Identify which cell holds the provided text, then report its [X, Y] central coordinate. 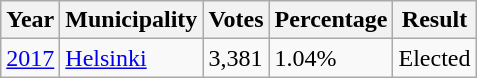
Year [30, 20]
Elected [434, 58]
Result [434, 20]
Helsinki [132, 58]
1.04% [331, 58]
2017 [30, 58]
Votes [236, 20]
3,381 [236, 58]
Percentage [331, 20]
Municipality [132, 20]
